Pinpoint the cell where the given text exists, returning its [X, Y] midpoint coordinate. 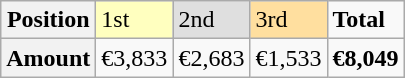
€8,049 [366, 58]
Position [48, 20]
€2,683 [212, 58]
€1,533 [288, 58]
€3,833 [134, 58]
Amount [48, 58]
1st [134, 20]
Total [366, 20]
2nd [212, 20]
3rd [288, 20]
